Identify which cell holds the provided text, then report its [X, Y] central coordinate. 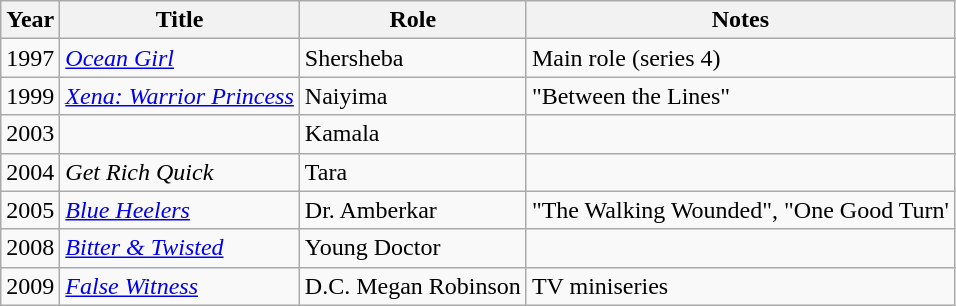
False Witness [180, 286]
Tara [412, 172]
Role [412, 20]
Young Doctor [412, 248]
2004 [30, 172]
Bitter & Twisted [180, 248]
Year [30, 20]
Ocean Girl [180, 58]
Naiyima [412, 96]
"Between the Lines" [740, 96]
2009 [30, 286]
2003 [30, 134]
Title [180, 20]
Blue Heelers [180, 210]
"The Walking Wounded", "One Good Turn' [740, 210]
1997 [30, 58]
Xena: Warrior Princess [180, 96]
1999 [30, 96]
Shersheba [412, 58]
Notes [740, 20]
Dr. Amberkar [412, 210]
TV miniseries [740, 286]
Get Rich Quick [180, 172]
Kamala [412, 134]
2008 [30, 248]
Main role (series 4) [740, 58]
D.C. Megan Robinson [412, 286]
2005 [30, 210]
